Locate the cell with the specified text and output its (X, Y) center coordinate. 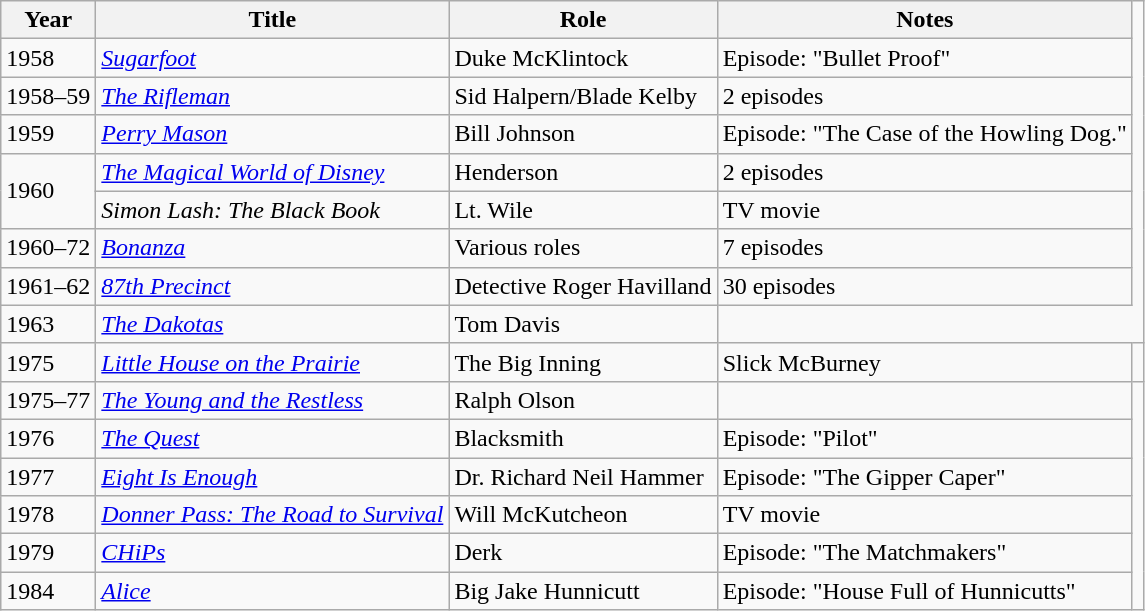
1961–62 (48, 286)
CHiPs (272, 553)
7 episodes (924, 248)
Episode: "The Matchmakers" (924, 553)
The Big Inning (583, 362)
Detective Roger Havilland (583, 286)
Bonanza (272, 248)
1963 (48, 324)
Eight Is Enough (272, 477)
Lt. Wile (583, 210)
Slick McBurney (924, 362)
Episode: "House Full of Hunnicutts" (924, 591)
1976 (48, 438)
30 episodes (924, 286)
1975 (48, 362)
1979 (48, 553)
Sugarfoot (272, 58)
Derk (583, 553)
Alice (272, 591)
Duke McKlintock (583, 58)
Episode: "The Gipper Caper" (924, 477)
87th Precinct (272, 286)
Notes (924, 20)
1960 (48, 191)
The Dakotas (272, 324)
Role (583, 20)
Blacksmith (583, 438)
Title (272, 20)
Will McKutcheon (583, 515)
The Rifleman (272, 96)
The Young and the Restless (272, 400)
Year (48, 20)
Bill Johnson (583, 134)
1978 (48, 515)
1959 (48, 134)
Episode: "Bullet Proof" (924, 58)
1960–72 (48, 248)
Dr. Richard Neil Hammer (583, 477)
Episode: "Pilot" (924, 438)
1958 (48, 58)
1975–77 (48, 400)
Donner Pass: The Road to Survival (272, 515)
The Magical World of Disney (272, 172)
1977 (48, 477)
Big Jake Hunnicutt (583, 591)
1984 (48, 591)
The Quest (272, 438)
1958–59 (48, 96)
Tom Davis (583, 324)
Various roles (583, 248)
Ralph Olson (583, 400)
Henderson (583, 172)
Perry Mason (272, 134)
Episode: "The Case of the Howling Dog." (924, 134)
Sid Halpern/Blade Kelby (583, 96)
Simon Lash: The Black Book (272, 210)
Little House on the Prairie (272, 362)
